Extract the (X, Y) coordinate from the center of the cell holding the provided text.  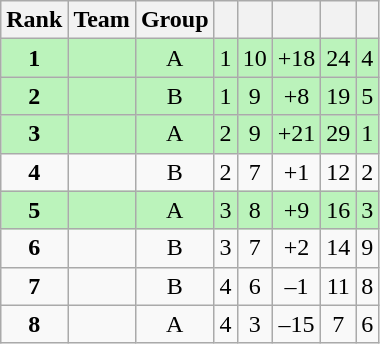
12 (338, 172)
10 (254, 58)
Rank (34, 20)
+2 (296, 248)
–1 (296, 286)
Team (102, 20)
24 (338, 58)
Group (174, 20)
+18 (296, 58)
+1 (296, 172)
+8 (296, 96)
29 (338, 134)
+21 (296, 134)
19 (338, 96)
–15 (296, 324)
+9 (296, 210)
14 (338, 248)
11 (338, 286)
16 (338, 210)
